Return (X, Y) of the center of cell containing provided text 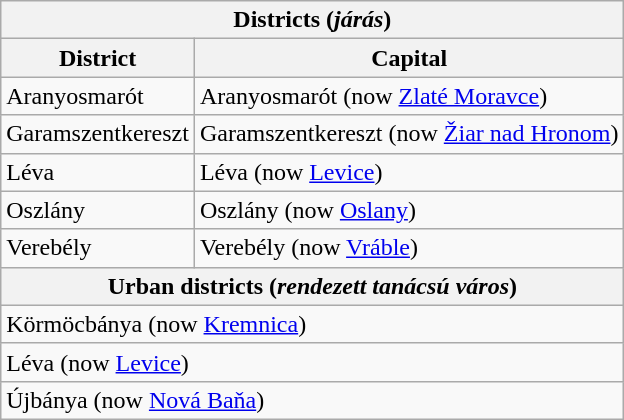
Léva (98, 172)
District (98, 58)
Verebély (now Vráble) (409, 248)
Garamszentkereszt (now Žiar nad Hronom) (409, 134)
Garamszentkereszt (98, 134)
Körmöcbánya (now Kremnica) (312, 324)
Urban districts (rendezett tanácsú város) (312, 286)
Capital (409, 58)
Aranyosmarót (98, 96)
Districts (járás) (312, 20)
Oszlány (98, 210)
Újbánya (now Nová Baňa) (312, 400)
Aranyosmarót (now Zlaté Moravce) (409, 96)
Verebély (98, 248)
Oszlány (now Oslany) (409, 210)
